Locate the cell with the specified text and output its (X, Y) center coordinate. 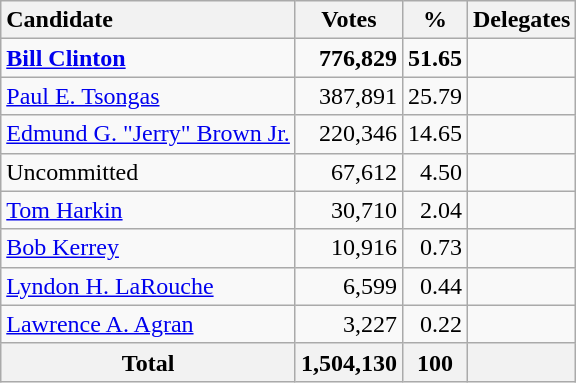
Candidate (148, 20)
Bill Clinton (148, 58)
Delegates (522, 20)
Total (148, 362)
Lawrence A. Agran (148, 324)
3,227 (348, 324)
25.79 (434, 96)
Edmund G. "Jerry" Brown Jr. (148, 134)
% (434, 20)
Uncommitted (148, 172)
30,710 (348, 210)
Tom Harkin (148, 210)
Lyndon H. LaRouche (148, 286)
6,599 (348, 286)
0.22 (434, 324)
67,612 (348, 172)
Paul E. Tsongas (148, 96)
0.73 (434, 248)
387,891 (348, 96)
14.65 (434, 134)
4.50 (434, 172)
1,504,130 (348, 362)
100 (434, 362)
Votes (348, 20)
Bob Kerrey (148, 248)
51.65 (434, 58)
220,346 (348, 134)
0.44 (434, 286)
776,829 (348, 58)
2.04 (434, 210)
10,916 (348, 248)
